Search for the cell housing the specified text and yield its (X, Y) center coordinate. 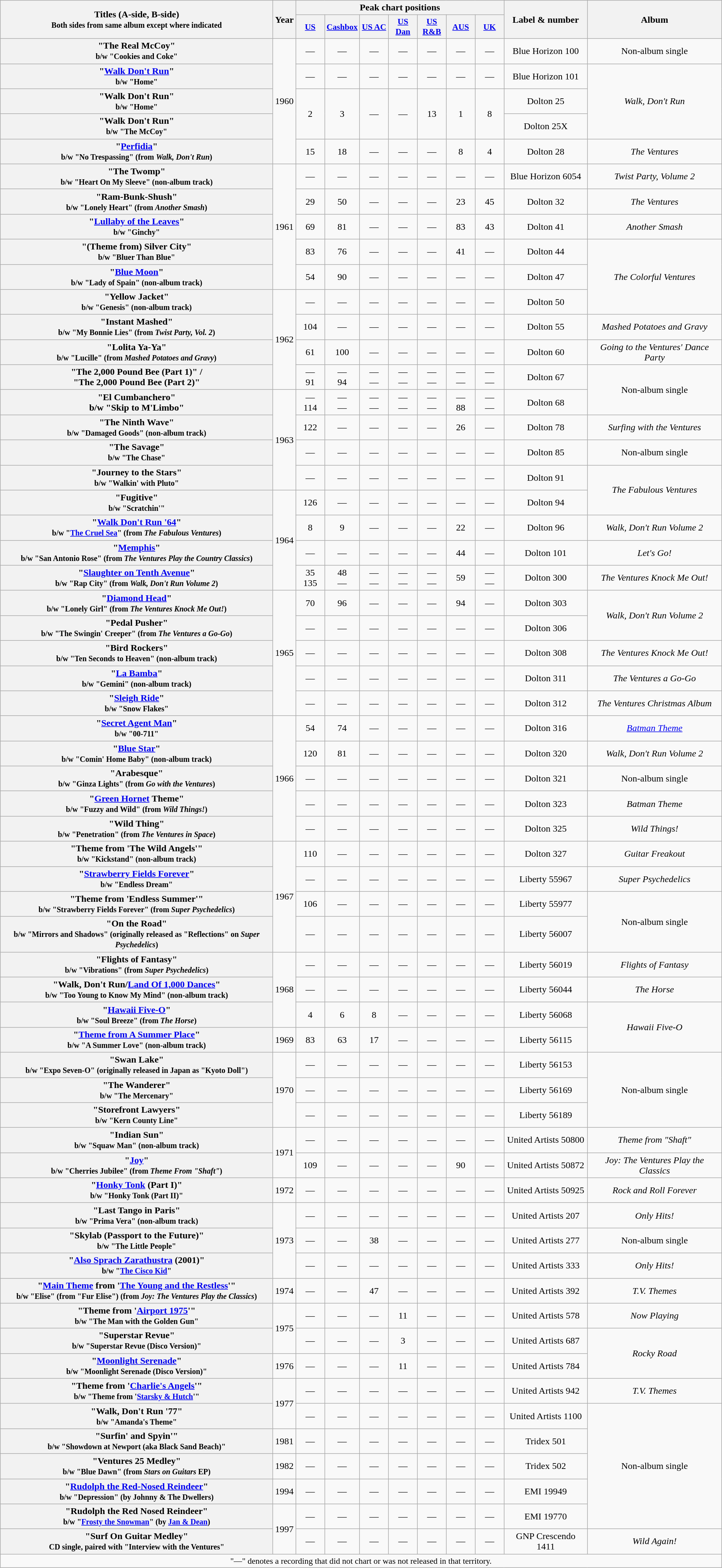
Wild Things! (655, 829)
104 (310, 327)
Album (655, 19)
Dolton 311 (546, 678)
1975 (285, 1328)
29 (310, 201)
120 (310, 753)
"Bird Rockers"b/w "Ten Seconds to Heaven" (non-album track) (137, 653)
Blue Horizon 101 (546, 76)
Dolton 101 (546, 553)
Joy: The Ventures Play the Classics (655, 1165)
"Instant Mashed"b/w "My Bonnie Lies" (from Twist Party, Vol. 2) (137, 327)
1963 (285, 440)
"Last Tango in Paris"b/w "Prima Vera" (non-album track) (137, 1215)
1966 (285, 779)
"The Wanderer"b/w "The Mercenary" (137, 1090)
1965 (285, 653)
1967 (285, 897)
Let's Go! (655, 553)
1970 (285, 1090)
23 (461, 201)
"Green Hornet Theme"b/w "Fuzzy and Wild" (from Wild Things!) (137, 803)
1968 (285, 989)
United Artists 784 (546, 1366)
The Fabulous Ventures (655, 490)
Dolton 44 (546, 251)
1976 (285, 1366)
—91 (310, 377)
"Lullaby of the Leaves"b/w "Ginchy" (137, 227)
1997 (285, 1529)
109 (310, 1165)
"Blue Moon"b/w "Lady of Spain" (non-album track) (137, 277)
"Slaughter on Tenth Avenue"b/w "Rap City" (from Walk, Don't Run Volume 2) (137, 578)
The Horse (655, 989)
Liberty 55977 (546, 904)
48— (342, 578)
AUS (461, 27)
Dolton 78 (546, 427)
Tridex 501 (546, 1441)
US Dan (403, 27)
Twist Party, Volume 2 (655, 177)
1960 (285, 101)
1974 (285, 1291)
Dolton 300 (546, 578)
The Colorful Ventures (655, 277)
1 (461, 114)
The Ventures a Go-Go (655, 678)
United Artists 687 (546, 1341)
94 (461, 603)
"Flights of Fantasy"b/w "Vibrations" (from Super Psychedelics) (137, 965)
"Superstar Revue"b/w "Superstar Revue (Disco Version)" (137, 1341)
"Memphis"b/w "San Antonio Rose" (from The Ventures Play the Country Classics) (137, 553)
Dolton 60 (546, 352)
"Secret Agent Man"b/w "00-711" (137, 729)
Rocky Road (655, 1353)
Dolton 321 (546, 779)
Flights of Fantasy (655, 965)
"The Savage"b/w "The Chase" (137, 453)
"Indian Sun"b/w "Squaw Man" (non-album track) (137, 1140)
Hawaii Five-O (655, 1027)
"The Twomp"b/w "Heart On My Sleeve" (non-album track) (137, 177)
"Wild Thing"b/w "Penetration" (from The Ventures in Space) (137, 829)
"The Real McCoy"b/w "Cookies and Coke" (137, 51)
"Theme from 'Airport 1975'"b/w "The Man with the Golden Gun" (137, 1315)
"The 2,000 Pound Bee (Part 1)" /"The 2,000 Pound Bee (Part 2)" (137, 377)
18 (342, 151)
Dolton 28 (546, 151)
Liberty 56169 (546, 1090)
"Ventures 25 Medley"b/w "Blue Dawn" (from Stars on Guitars EP) (137, 1466)
Dolton 32 (546, 201)
Titles (A-side, B-side)Both sides from same album except where indicated (137, 19)
United Artists 578 (546, 1315)
Dolton 55 (546, 327)
"Swan Lake"b/w "Expo Seven-O" (originally released in Japan as "Kyoto Doll") (137, 1065)
70 (310, 603)
17 (374, 1039)
"Also Sprach Zarathustra (2001)"b/w "The Cisco Kid" (137, 1265)
6 (342, 1015)
126 (310, 503)
EMI 19949 (546, 1491)
Year (285, 19)
Liberty 56044 (546, 989)
Wild Again! (655, 1541)
Now Playing (655, 1315)
1962 (285, 340)
Dolton 85 (546, 453)
9 (342, 527)
Theme from "Shaft" (655, 1140)
Dolton 25X (546, 126)
74 (342, 729)
"Storefront Lawyers"b/w "Kern County Line" (137, 1115)
"Blue Star"b/w "Comin' Home Baby" (non-album track) (137, 753)
Tridex 502 (546, 1466)
Blue Horizon 100 (546, 51)
Dolton 325 (546, 829)
Dolton 306 (546, 628)
—114 (310, 403)
Liberty 56115 (546, 1039)
15 (310, 151)
US AC (374, 27)
US R&B (432, 27)
Dolton 68 (546, 403)
Dolton 50 (546, 302)
"—" denotes a recording that did not chart or was not released in that territory. (361, 1561)
"Rudolph the Red-Nosed Reindeer"b/w "Depression" (by Johnny & The Dwellers) (137, 1491)
"Hawaii Five-O"b/w "Soul Breeze" (from The Horse) (137, 1015)
Peak chart positions (400, 8)
Liberty 56153 (546, 1065)
1964 (285, 540)
43 (490, 227)
Liberty 55967 (546, 879)
76 (342, 251)
"El Cumbanchero"b/w "Skip to M'Limbo" (137, 403)
Going to the Ventures' Dance Party (655, 352)
"Pedal Pusher"b/w "The Swingin' Creeper" (from The Ventures a Go-Go) (137, 628)
45 (490, 201)
"La Bamba"b/w "Gemini" (non-album track) (137, 678)
1969 (285, 1039)
Liberty 56019 (546, 965)
United Artists 1100 (546, 1416)
"Theme from 'Endless Summer'"b/w "Strawberry Fields Forever" (from Super Psychedelics) (137, 904)
Dolton 327 (546, 854)
35135 (310, 578)
Liberty 56007 (546, 934)
1971 (285, 1153)
United Artists 50872 (546, 1165)
Dolton 91 (546, 477)
50 (342, 201)
Liberty 56189 (546, 1115)
1994 (285, 1491)
Liberty 56068 (546, 1015)
100 (342, 352)
13 (432, 114)
—94 (342, 377)
"On the Road"b/w "Mirrors and Shadows" (originally released as "Reflections" on Super Psychedelics) (137, 934)
"Walk, Don't Run/Land Of 1,000 Dances"b/w "Too Young to Know My Mind" (non-album track) (137, 989)
"Main Theme from 'The Young and the Restless'"b/w "Elise" (from "Fur Elise") (from Joy: The Ventures Play the Classics) (137, 1291)
United Artists 942 (546, 1391)
"Theme from 'The Wild Angels'"b/w "Kickstand" (non-album track) (137, 854)
Super Psychedelics (655, 879)
69 (310, 227)
The Ventures Christmas Album (655, 703)
"Theme from 'Charlie's Angels'"b/w "Theme from 'Starsky & Hutch'" (137, 1391)
1972 (285, 1191)
"Arabesque"b/w "Ginza Lights" (from Go with the Ventures) (137, 779)
59 (461, 578)
GNP Crescendo 1411 (546, 1541)
"Moonlight Serenade"b/w "Moonlight Serenade (Disco Version)" (137, 1366)
EMI 19770 (546, 1517)
Dolton 25 (546, 101)
"Yellow Jacket"b/w "Genesis" (non-album track) (137, 302)
"Walk Don't Run '64"b/w "The Cruel Sea" (from The Fabulous Ventures) (137, 527)
"The Ninth Wave"b/w "Damaged Goods" (non-album track) (137, 427)
"Fugitive"b/w "Scratchin'" (137, 503)
122 (310, 427)
61 (310, 352)
United Artists 333 (546, 1265)
United Artists 50800 (546, 1140)
Blue Horizon 6054 (546, 177)
Cashbox (342, 27)
Dolton 303 (546, 603)
"Walk Don't Run"b/w "The McCoy" (137, 126)
Surfing with the Ventures (655, 427)
1981 (285, 1441)
26 (461, 427)
"Joy"b/w "Cherries Jubilee" (from Theme From "Shaft") (137, 1165)
"Theme from A Summer Place"b/w "A Summer Love" (non-album track) (137, 1039)
"Sleigh Ride"b/w "Snow Flakes" (137, 703)
"Honky Tonk (Part I)"b/w "Honky Tonk (Part II)" (137, 1191)
UK (490, 27)
"Strawberry Fields Forever"b/w "Endless Dream" (137, 879)
Another Smash (655, 227)
1977 (285, 1403)
"Diamond Head"b/w "Lonely Girl" (from The Ventures Knock Me Out!) (137, 603)
Dolton 96 (546, 527)
44 (461, 553)
"Rudolph the Red Nosed Reindeer"b/w "Frosty the Snowman" (by Jan & Dean) (137, 1517)
"Skylab (Passport to the Future)"b/w "The Little People" (137, 1241)
1973 (285, 1241)
Dolton 94 (546, 503)
"Surfin' and Spyin'"b/w "Showdown at Newport (aka Black Sand Beach)" (137, 1441)
Dolton 67 (546, 377)
Rock and Roll Forever (655, 1191)
"Perfidia"b/w "No Trespassing" (from Walk, Don't Run) (137, 151)
"Walk, Don't Run '77"b/w "Amanda's Theme" (137, 1416)
United Artists 50925 (546, 1191)
63 (342, 1039)
22 (461, 527)
2 (310, 114)
106 (310, 904)
"Lolita Ya-Ya"b/w "Lucille" (from Mashed Potatoes and Gravy) (137, 352)
United Artists 277 (546, 1241)
"Ram-Bunk-Shush"b/w "Lonely Heart" (from Another Smash) (137, 201)
Guitar Freakout (655, 854)
38 (374, 1241)
Mashed Potatoes and Gravy (655, 327)
96 (342, 603)
Dolton 320 (546, 753)
Dolton 308 (546, 653)
110 (310, 854)
"Surf On Guitar Medley"CD single, paired with "Interview with the Ventures" (137, 1541)
United Artists 392 (546, 1291)
Dolton 312 (546, 703)
Dolton 316 (546, 729)
1982 (285, 1466)
Dolton 323 (546, 803)
Dolton 47 (546, 277)
1961 (285, 227)
—88 (461, 403)
US (310, 27)
Label & number (546, 19)
"Journey to the Stars"b/w "Walkin' with Pluto" (137, 477)
Dolton 41 (546, 227)
41 (461, 251)
United Artists 207 (546, 1215)
47 (374, 1291)
Walk, Don't Run (655, 101)
"(Theme from) Silver City"b/w "Bluer Than Blue" (137, 251)
